Detect which cell encompasses the target text, then output its [x, y] center coordinate. 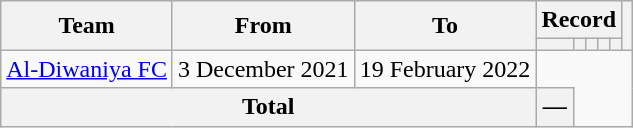
Team [87, 26]
Record [579, 20]
Al-Diwaniya FC [87, 69]
3 December 2021 [263, 69]
— [555, 107]
19 February 2022 [445, 69]
To [445, 26]
Total [268, 107]
From [263, 26]
